Provide the (X, Y) coordinate of the cell's center where the given text is located.  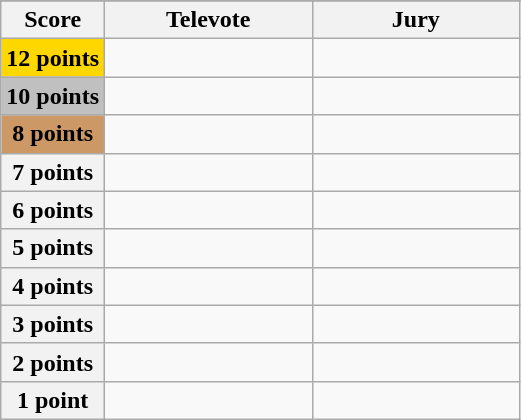
5 points (53, 248)
10 points (53, 96)
1 point (53, 400)
7 points (53, 172)
Score (53, 20)
12 points (53, 58)
8 points (53, 134)
3 points (53, 324)
Jury (416, 20)
2 points (53, 362)
6 points (53, 210)
Televote (209, 20)
4 points (53, 286)
